Capture the cell that displays the provided text and extract its [X, Y] central coordinate. 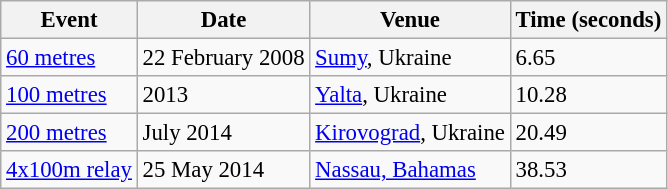
38.53 [588, 170]
Nassau, Bahamas [410, 170]
10.28 [588, 95]
Sumy, Ukraine [410, 58]
60 metres [69, 58]
22 February 2008 [224, 58]
6.65 [588, 58]
20.49 [588, 133]
Date [224, 20]
Event [69, 20]
Venue [410, 20]
Kirovograd, Ukraine [410, 133]
200 metres [69, 133]
Time (seconds) [588, 20]
25 May 2014 [224, 170]
4x100m relay [69, 170]
Yalta, Ukraine [410, 95]
2013 [224, 95]
100 metres [69, 95]
July 2014 [224, 133]
